Provide the (X, Y) coordinate of the cell's center where the given text is located.  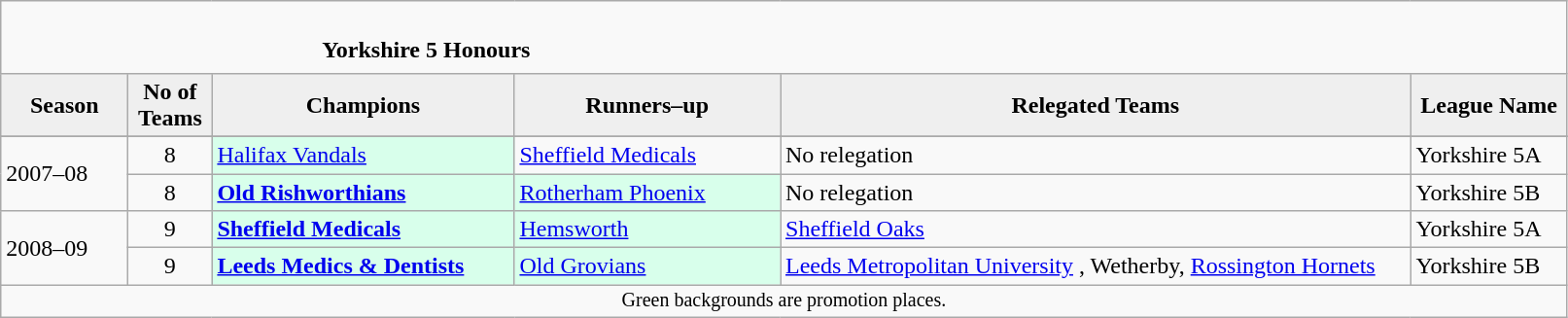
Rotherham Phoenix (647, 192)
Green backgrounds are promotion places. (784, 301)
Sheffield Oaks (1095, 230)
Old Rishworthians (364, 192)
2008–09 (64, 248)
Halifax Vandals (364, 155)
Leeds Medics & Dentists (364, 266)
Hemsworth (647, 230)
League Name (1489, 105)
Runners–up (647, 105)
Champions (364, 105)
Season (64, 105)
No of Teams (170, 105)
2007–08 (64, 173)
Old Grovians (647, 266)
Relegated Teams (1095, 105)
Leeds Metropolitan University , Wetherby, Rossington Hornets (1095, 266)
